Detect which cell encompasses the target text, then output its [x, y] center coordinate. 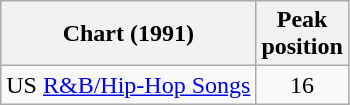
US R&B/Hip-Hop Songs [128, 85]
Chart (1991) [128, 34]
16 [302, 85]
Peakposition [302, 34]
